Find where the given text appears and provide that cell's center as (x, y) coordinate. 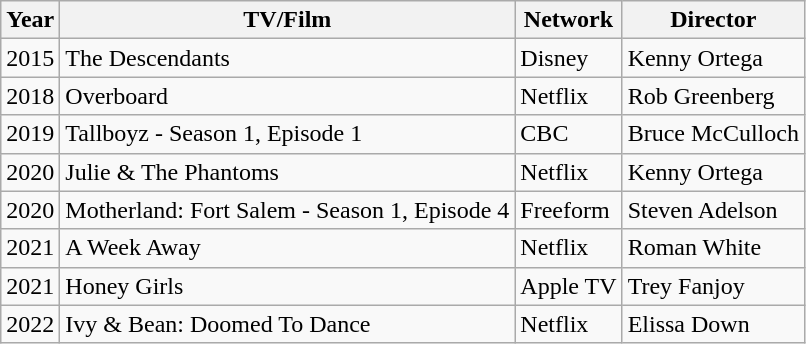
Bruce McCulloch (713, 134)
Tallboyz - Season 1, Episode 1 (288, 134)
Rob Greenberg (713, 96)
2015 (30, 58)
A Week Away (288, 248)
Ivy & Bean: Doomed To Dance (288, 324)
Roman White (713, 248)
2018 (30, 96)
TV/Film (288, 20)
Steven Adelson (713, 210)
Director (713, 20)
Elissa Down (713, 324)
Disney (568, 58)
Apple TV (568, 286)
Motherland: Fort Salem - Season 1, Episode 4 (288, 210)
Julie & The Phantoms (288, 172)
The Descendants (288, 58)
2019 (30, 134)
2022 (30, 324)
Honey Girls (288, 286)
Year (30, 20)
Freeform (568, 210)
Trey Fanjoy (713, 286)
Network (568, 20)
CBC (568, 134)
Overboard (288, 96)
